Detect which cell encompasses the target text, then output its [X, Y] center coordinate. 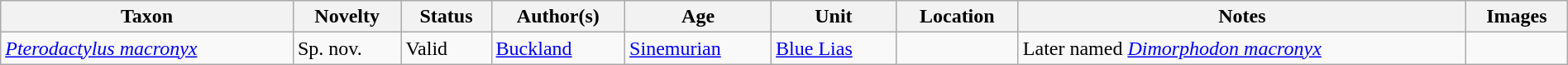
Valid [447, 48]
Sp. nov. [347, 48]
Buckland [558, 48]
Age [698, 17]
Taxon [147, 17]
Status [447, 17]
Author(s) [558, 17]
Notes [1242, 17]
Images [1517, 17]
Location [957, 17]
Novelty [347, 17]
Sinemurian [698, 48]
Blue Lias [834, 48]
Unit [834, 17]
Later named Dimorphodon macronyx [1242, 48]
Pterodactylus macronyx [147, 48]
